From the cell containing the given text, extract its center point as (x, y) coordinate. 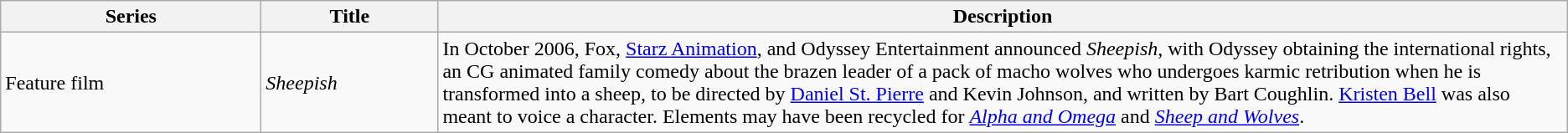
Sheepish (350, 82)
Feature film (131, 82)
Description (1003, 17)
Title (350, 17)
Series (131, 17)
